Find where the given text appears and provide that cell's center as (x, y) coordinate. 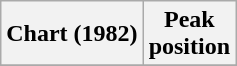
Peakposition (189, 34)
Chart (1982) (72, 34)
